For the text-containing cell, return its midpoint in [x, y] coordinate format. 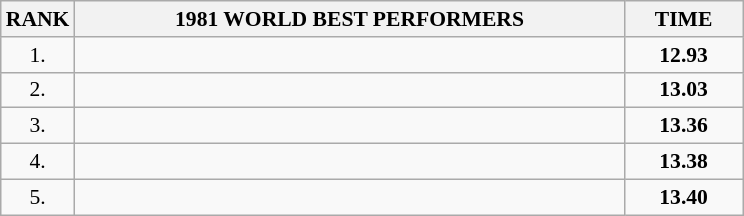
13.40 [684, 197]
3. [38, 126]
2. [38, 90]
12.93 [684, 55]
1. [38, 55]
TIME [684, 19]
1981 WORLD BEST PERFORMERS [349, 19]
RANK [38, 19]
5. [38, 197]
13.03 [684, 90]
4. [38, 162]
13.38 [684, 162]
13.36 [684, 126]
